Identify which cell holds the provided text, then report its [X, Y] central coordinate. 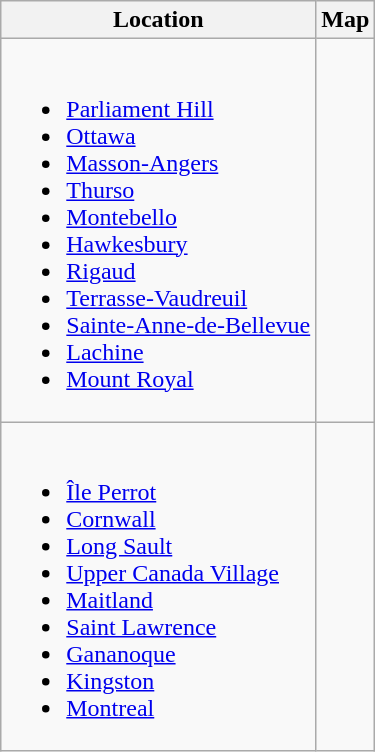
Location [158, 20]
Parliament HillOttawaMasson-AngersThursoMontebelloHawkesburyRigaudTerrasse-VaudreuilSainte-Anne-de-BellevueLachineMount Royal [158, 230]
Map [346, 20]
Île PerrotCornwallLong SaultUpper Canada VillageMaitlandSaint LawrenceGananoqueKingstonMontreal [158, 586]
